Scan for the cell matching the given text and deliver its (x, y) coordinate at center. 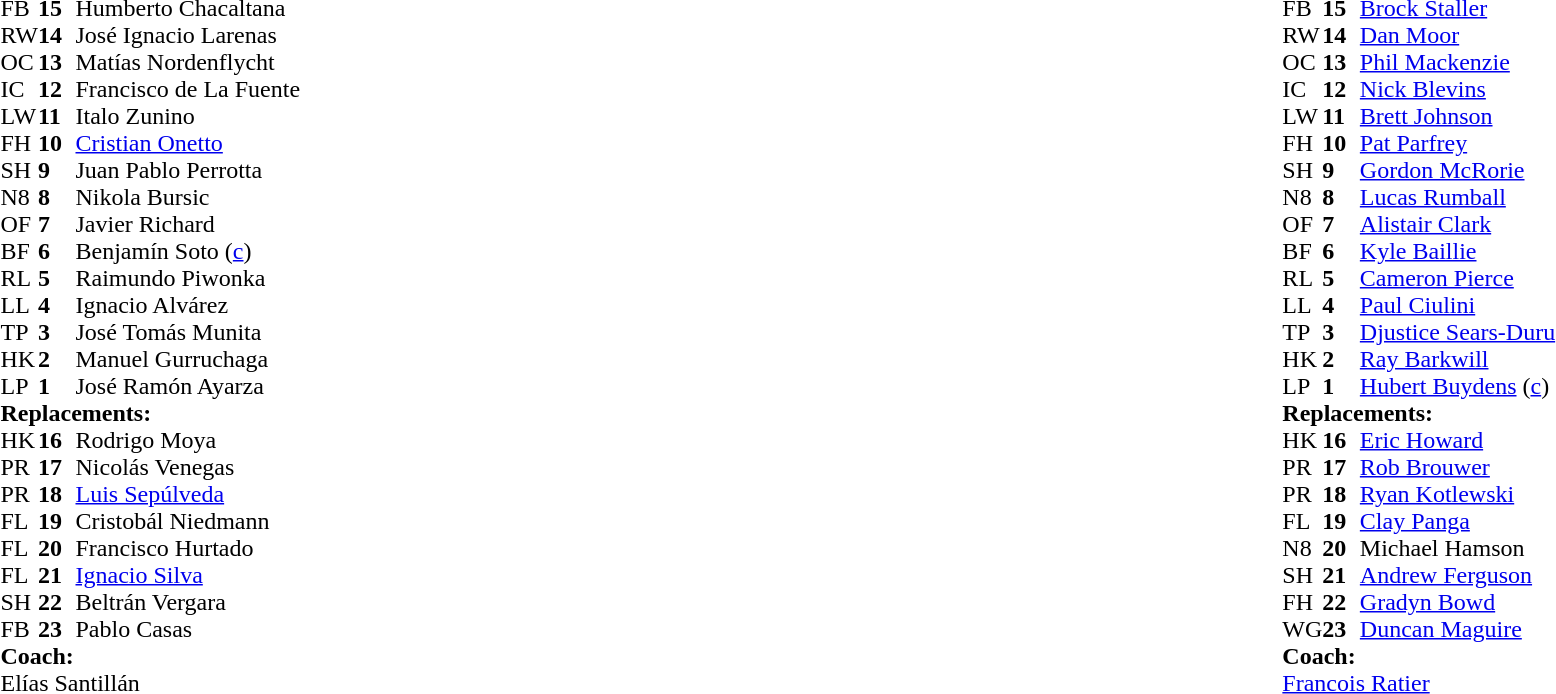
Duncan Maguire (1458, 630)
Djustice Sears-Duru (1458, 332)
Kyle Baillie (1458, 252)
Ignacio Silva (188, 576)
Cristian Onetto (188, 144)
Cristobál Niedmann (188, 522)
Rob Brouwer (1458, 468)
Raimundo Piwonka (188, 278)
Beltrán Vergara (188, 602)
Javier Richard (188, 224)
Lucas Rumball (1458, 198)
Manuel Gurruchaga (188, 360)
José Ramón Ayarza (188, 386)
José Ignacio Larenas (188, 36)
Nick Blevins (1458, 90)
Nikola Bursic (188, 198)
Eric Howard (1458, 440)
Ray Barkwill (1458, 360)
Luis Sepúlveda (188, 494)
Gradyn Bowd (1458, 602)
Nicolás Venegas (188, 468)
Brett Johnson (1458, 116)
Francisco Hurtado (188, 548)
Hubert Buydens (c) (1458, 386)
Benjamín Soto (c) (188, 252)
Cameron Pierce (1458, 278)
Michael Hamson (1458, 548)
Clay Panga (1458, 522)
Phil Mackenzie (1458, 62)
Matías Nordenflycht (188, 62)
WG (1302, 630)
Alistair Clark (1458, 224)
Juan Pablo Perrotta (188, 170)
Andrew Ferguson (1458, 576)
Gordon McRorie (1458, 170)
Paul Ciulini (1458, 306)
Rodrigo Moya (188, 440)
FB (19, 630)
Dan Moor (1458, 36)
Francisco de La Fuente (188, 90)
Ryan Kotlewski (1458, 494)
Italo Zunino (188, 116)
José Tomás Munita (188, 332)
Ignacio Alvárez (188, 306)
Pat Parfrey (1458, 144)
Pablo Casas (188, 630)
